Determine the [X, Y] coordinate at the center of the cell enclosing the given text.  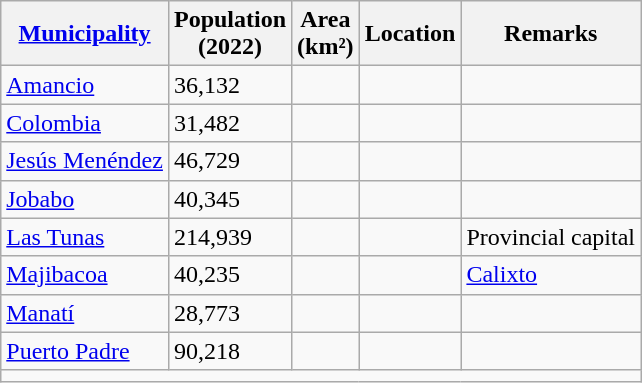
Colombia [85, 123]
Provincial capital [551, 237]
Majibacoa [85, 275]
Amancio [85, 85]
Municipality [85, 34]
Population(2022) [230, 34]
40,235 [230, 275]
Jesús Menéndez [85, 161]
Jobabo [85, 199]
214,939 [230, 237]
Location [410, 34]
Manatí [85, 313]
Las Tunas [85, 237]
36,132 [230, 85]
Puerto Padre [85, 351]
46,729 [230, 161]
Remarks [551, 34]
Calixto [551, 275]
Area(km²) [326, 34]
31,482 [230, 123]
40,345 [230, 199]
28,773 [230, 313]
90,218 [230, 351]
